Extract the (x, y) coordinate from the center of the cell holding the provided text.  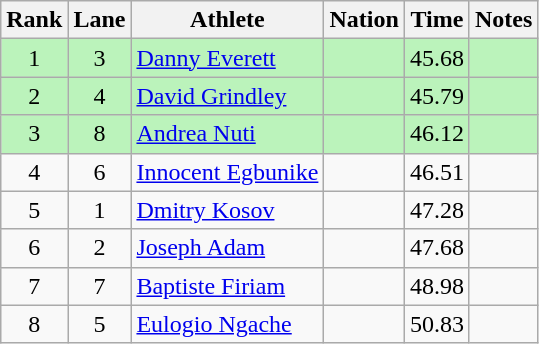
Athlete (228, 20)
47.68 (436, 248)
46.51 (436, 172)
45.68 (436, 58)
Innocent Egbunike (228, 172)
Danny Everett (228, 58)
48.98 (436, 286)
Rank (34, 20)
Dmitry Kosov (228, 210)
46.12 (436, 134)
Lane (100, 20)
Eulogio Ngache (228, 324)
47.28 (436, 210)
Time (436, 20)
Baptiste Firiam (228, 286)
Nation (364, 20)
50.83 (436, 324)
David Grindley (228, 96)
Notes (503, 20)
Andrea Nuti (228, 134)
Joseph Adam (228, 248)
45.79 (436, 96)
